Search for the cell housing the specified text and yield its (x, y) center coordinate. 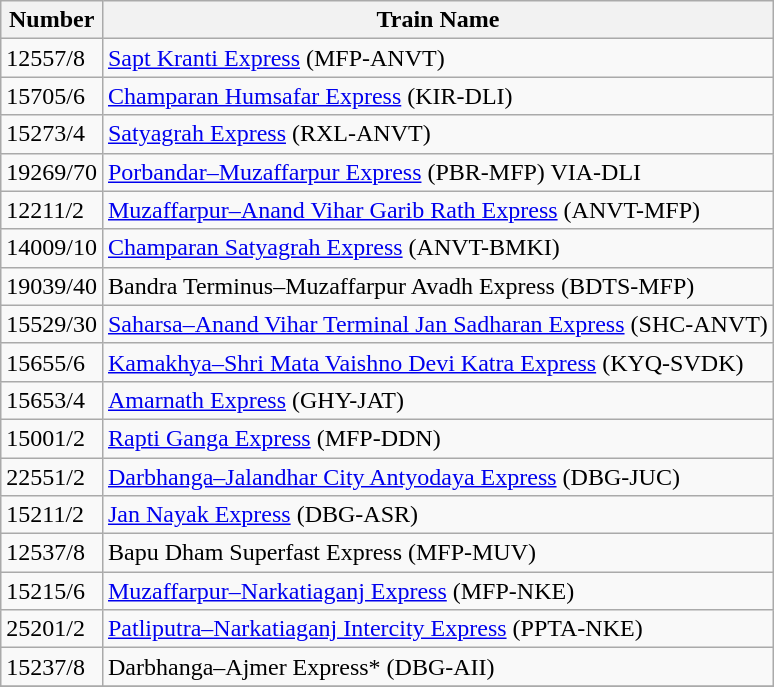
25201/2 (52, 629)
15529/30 (52, 324)
Patliputra–Narkatiaganj Intercity Express (PPTA-NKE) (438, 629)
14009/10 (52, 248)
Bapu Dham Superfast Express (MFP-MUV) (438, 553)
Champaran Satyagrah Express (ANVT-BMKI) (438, 248)
Porbandar–Muzaffarpur Express (PBR-MFP) VIA-DLI (438, 172)
22551/2 (52, 477)
15237/8 (52, 667)
Saharsa–Anand Vihar Terminal Jan Sadharan Express (SHC-ANVT) (438, 324)
15211/2 (52, 515)
15215/6 (52, 591)
Amarnath Express (GHY-JAT) (438, 400)
Jan Nayak Express (DBG-ASR) (438, 515)
15655/6 (52, 362)
15273/4 (52, 134)
Muzaffarpur–Narkatiaganj Express (MFP-NKE) (438, 591)
Number (52, 20)
19039/40 (52, 286)
Darbhanga–Jalandhar City Antyodaya Express (DBG-JUC) (438, 477)
Champaran Humsafar Express (KIR-DLI) (438, 96)
Muzaffarpur–Anand Vihar Garib Rath Express (ANVT-MFP) (438, 210)
Train Name (438, 20)
12537/8 (52, 553)
Rapti Ganga Express (MFP-DDN) (438, 438)
15001/2 (52, 438)
Darbhanga–Ajmer Express* (DBG-AII) (438, 667)
19269/70 (52, 172)
15653/4 (52, 400)
12557/8 (52, 58)
Sapt Kranti Express (MFP-ANVT) (438, 58)
12211/2 (52, 210)
Bandra Terminus–Muzaffarpur Avadh Express (BDTS-MFP) (438, 286)
15705/6 (52, 96)
Satyagrah Express (RXL-ANVT) (438, 134)
Kamakhya–Shri Mata Vaishno Devi Katra Express (KYQ-SVDK) (438, 362)
